Return (x, y) of the center of cell containing provided text 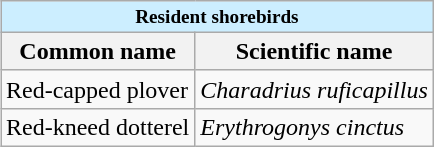
Red-capped plover (97, 89)
Charadrius ruficapillus (314, 89)
Common name (97, 51)
Scientific name (314, 51)
Resident shorebirds (216, 17)
Erythrogonys cinctus (314, 128)
Red-kneed dotterel (97, 128)
